Scan for the cell matching the given text and deliver its [x, y] coordinate at center. 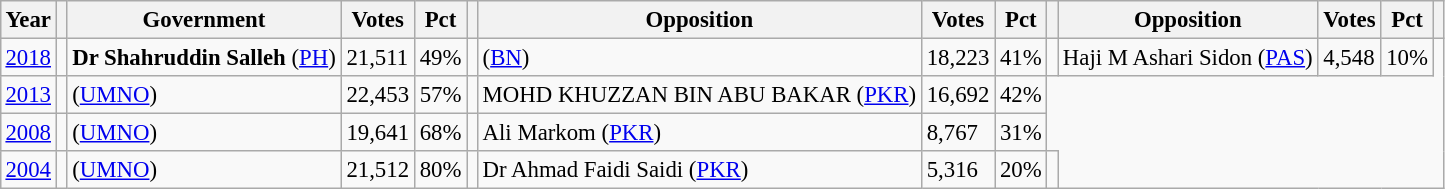
2008 [28, 133]
68% [440, 133]
Year [28, 20]
10% [1407, 57]
5,316 [958, 170]
22,453 [378, 95]
Dr Ahmad Faidi Saidi (PKR) [699, 170]
31% [1021, 133]
80% [440, 170]
20% [1021, 170]
2018 [28, 57]
(BN) [699, 57]
2004 [28, 170]
16,692 [958, 95]
21,511 [378, 57]
MOHD KHUZZAN BIN ABU BAKAR (PKR) [699, 95]
18,223 [958, 57]
19,641 [378, 133]
Ali Markom (PKR) [699, 133]
49% [440, 57]
21,512 [378, 170]
4,548 [1350, 57]
Dr Shahruddin Salleh (PH) [204, 57]
8,767 [958, 133]
41% [1021, 57]
42% [1021, 95]
Government [204, 20]
57% [440, 95]
2013 [28, 95]
Haji M Ashari Sidon (PAS) [1188, 57]
